Return the [X, Y] coordinate for the center point of the cell that contains the specified text.  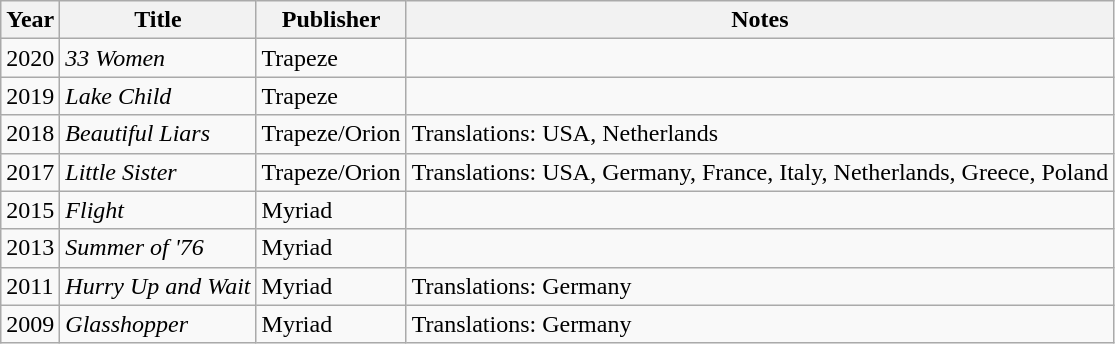
2019 [30, 96]
2013 [30, 248]
Flight [158, 210]
2018 [30, 134]
2020 [30, 58]
2009 [30, 324]
2015 [30, 210]
Notes [760, 20]
33 Women [158, 58]
Lake Child [158, 96]
Beautiful Liars [158, 134]
Little Sister [158, 172]
Publisher [331, 20]
Year [30, 20]
2017 [30, 172]
Translations: USA, Netherlands [760, 134]
Summer of '76 [158, 248]
Translations: USA, Germany, France, Italy, Netherlands, Greece, Poland [760, 172]
2011 [30, 286]
Hurry Up and Wait [158, 286]
Glasshopper [158, 324]
Title [158, 20]
